Return the [X, Y] coordinate for the center point of the cell that contains the specified text.  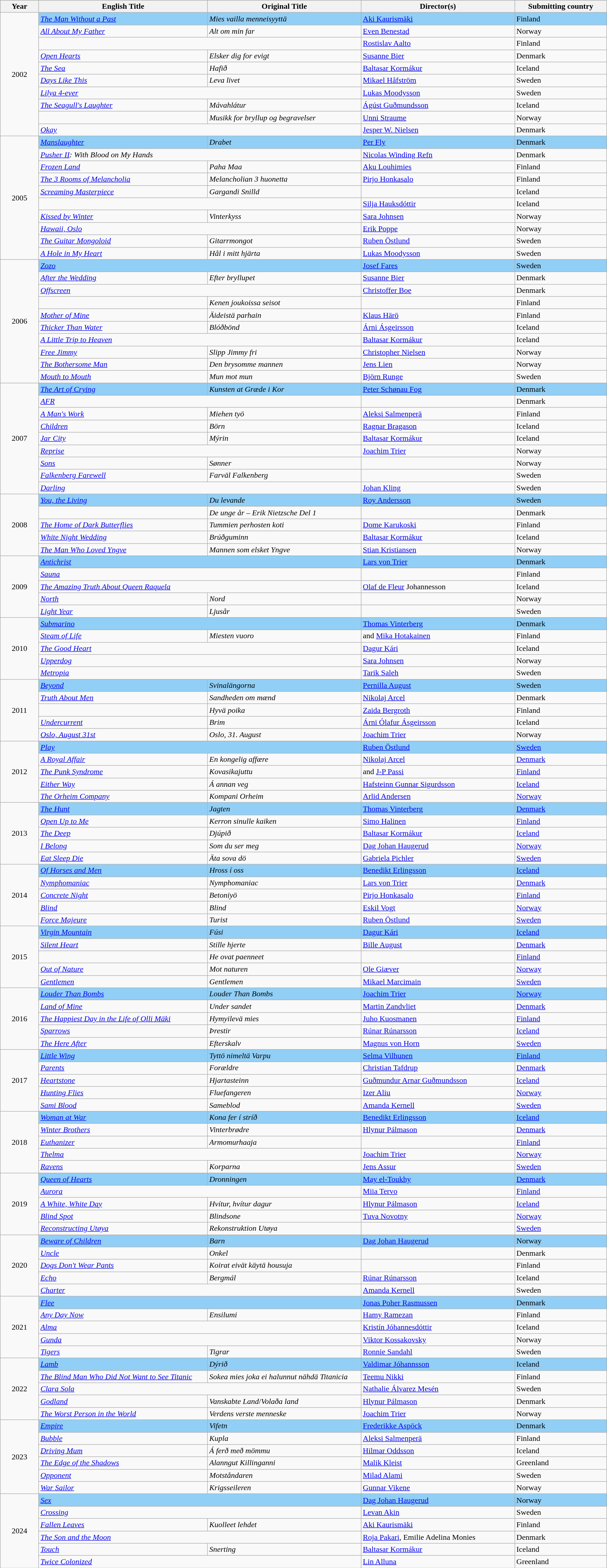
Lamb [123, 1364]
Jonas Poher Rasmussen [438, 1302]
2012 [19, 772]
Vanskabte Land/Volaða land [284, 1401]
Hafið [284, 68]
Leva livet [284, 80]
Snerting [284, 1550]
A White, White Day [123, 1204]
Sandheden om mænd [284, 698]
Sokea mies joka ei halunnut nähdä Titanicia [284, 1377]
Hvítur, hvítur dagur [284, 1204]
Hawaii, Oslo [200, 229]
After the Wedding [123, 278]
Darling [200, 488]
Godland [123, 1401]
Concrete Night [123, 895]
Director(s) [438, 6]
Musikk for bryllup og begravelser [284, 117]
De unge år – Erik Nietzsche Del 1 [284, 512]
Fúsi [284, 932]
Malik Kleist [438, 1463]
Erik Poppe [438, 229]
2008 [19, 525]
Kenen joukoissa seisot [284, 303]
Jens Assur [438, 1167]
Kovasikajuttu [284, 772]
Tummien perhosten koti [284, 525]
Hafsteinn Gunnar Sigurdsson [438, 784]
English Title [123, 6]
and Mika Hotakainen [438, 636]
Kissed by Winter [123, 216]
Echo [123, 1278]
Little Wing [123, 1056]
The Home of Dark Butterflies [123, 525]
Bergmál [284, 1278]
Svinalängorna [284, 685]
Sønner [284, 463]
Ljusår [284, 611]
Mot naturen [284, 969]
Play [200, 747]
The Guitar Mongoloid [123, 241]
Kristín Jóhannesdóttir [438, 1327]
Blindsone [284, 1216]
Year [19, 6]
Steam of Life [123, 636]
Uncle [123, 1253]
2019 [19, 1204]
Sameblod [284, 1105]
Farväl Falkenberg [284, 475]
Viktor Kossakovsky [438, 1340]
Selma Vilhunen [438, 1056]
Miia Tervo [438, 1191]
Izer Aliu [438, 1093]
Heartstone [123, 1080]
Slipp Jimmy fri [284, 352]
Virgin Mountain [123, 932]
Gunnar Vikene [438, 1488]
Zozo [200, 266]
Queen of Hearts [123, 1179]
Mýrin [284, 438]
2015 [19, 957]
Manslaughter [123, 142]
Du levande [284, 500]
The Worst Person in the World [123, 1414]
Fallen Leaves [123, 1525]
Betoniyö [284, 895]
The Sea [123, 68]
Tigrar [284, 1352]
The Blind Man Who Did Not Want to See Titanic [123, 1377]
Touch [123, 1550]
Crossing [200, 1512]
Olaf de Fleur Johannesson [438, 587]
Dýrið [284, 1364]
Efter bryllupet [284, 278]
2023 [19, 1457]
Of Horses and Men [123, 870]
The Amazing Truth About Queen Raquela [200, 587]
Vinterbrødre [284, 1130]
Nicolas Winding Refn [438, 155]
The Man Without a Past [123, 19]
Vinterkyss [284, 216]
2010 [19, 648]
Teemu Nikki [438, 1377]
Brúðguminn [284, 537]
May el-Toukhy [438, 1179]
The Here After [123, 1043]
Peter Schønau Fog [438, 389]
2018 [19, 1142]
2020 [19, 1265]
Jens Lien [438, 365]
Sami Blood [123, 1105]
2009 [19, 587]
Alma [200, 1327]
Charter [200, 1290]
2016 [19, 1019]
Christian Tafdrup [438, 1068]
Dronningen [284, 1179]
Days Like This [123, 80]
Unni Straume [438, 117]
Ronnie Sandahl [438, 1352]
Zaida Bergroth [438, 710]
Guðmundur Arnar Guðmundsson [438, 1080]
Gitarrmongot [284, 241]
The Edge of the Shadows [123, 1463]
Original Title [284, 6]
I Belong [123, 846]
Kerron sinulle kaiken [284, 821]
Kompani Orheim [284, 796]
Kona fer í stríð [284, 1117]
Paha Maa [284, 167]
A Royal Affair [123, 760]
Mun mot mun [284, 377]
Per Fly [438, 142]
Even Benestad [438, 31]
Aku Louhimies [438, 167]
Screaming Masterpiece [123, 192]
Offscreen [200, 290]
Lin Alluna [438, 1562]
Tuva Novotny [438, 1216]
Dogs Don't Wear Pants [123, 1265]
2002 [19, 75]
A Man's Work [123, 414]
Opponent [123, 1475]
Oslo, August 31st [123, 735]
Open Up to Me [123, 821]
Stille hjerte [284, 945]
Ragnar Bragason [438, 426]
Silent Heart [123, 945]
Á annan veg [284, 784]
2007 [19, 438]
Children [123, 426]
Miehen työ [284, 414]
Valdimar Jóhannsson [438, 1364]
Light Year [123, 611]
Klaus Härö [438, 315]
AFR [200, 401]
Simo Halinen [438, 821]
Parents [123, 1068]
Hjartasteinn [284, 1080]
Árni Ásgeirsson [438, 327]
Force Majeure [123, 920]
Elsker dig for evigt [284, 56]
Blind Spot [123, 1216]
Sauna [200, 574]
You, the Living [123, 500]
The 3 Rooms of Melancholia [123, 179]
Mikael Marcimain [438, 982]
Stian Kristiansen [438, 550]
Verdens verste menneske [284, 1414]
The Hunt [123, 809]
Efterskalv [284, 1043]
Open Hearts [123, 56]
Rekonstruktion Utøya [284, 1228]
Tyttö nimeltä Varpu [284, 1056]
Hymyilevä mies [284, 1019]
Oslo, 31. August [284, 735]
Okay [200, 130]
Nathalie Álvarez Mesén [438, 1389]
Jar City [123, 438]
Korparna [284, 1167]
Either Way [123, 784]
Antichrist [200, 562]
The Seagull's Laughter [123, 105]
Djúpið [284, 833]
Barn [284, 1241]
and J-P Passi [438, 772]
Silja Hauksdóttir [438, 204]
Nord [284, 599]
Mies vailla menneisyyttä [284, 19]
Driving Mum [123, 1451]
Juho Kuosmanen [438, 1019]
Flee [200, 1302]
The Son and the Moon [200, 1537]
Tigers [123, 1352]
Jagten [284, 809]
Metropia [200, 673]
Gargandi Snilld [284, 192]
Truth About Men [123, 698]
Upperdog [200, 661]
Forældre [284, 1068]
Christopher Nielsen [438, 352]
Koirat eivät käytä housuja [284, 1265]
Dome Karukoski [438, 525]
Börn [284, 426]
Pernilla August [438, 685]
White Night Wedding [123, 537]
Alt om min far [284, 31]
2017 [19, 1080]
Christoffer Boe [438, 290]
The Art of Crying [123, 389]
Hål i mitt hjärta [284, 253]
2005 [19, 198]
Mávahlátur [284, 105]
War Sailor [123, 1488]
The Orheim Company [123, 796]
Brim [284, 722]
Aurora [200, 1191]
Jesper W. Nielsen [438, 130]
Hamy Ramezan [438, 1315]
2013 [19, 833]
Tarik Saleh [438, 673]
Alanngut Killinganni [284, 1463]
Winter Brothers [123, 1130]
Beware of Children [123, 1241]
Under sandet [284, 1006]
Hyvä poika [284, 710]
En kongelig affære [284, 760]
Beyond [123, 685]
Falkenberg Farewell [123, 475]
Sons [123, 463]
Land of Mine [123, 1006]
Mouth to Mouth [123, 377]
Any Day Now [123, 1315]
Kunsten at Græde i Kor [284, 389]
The Man Who Loved Yngve [123, 550]
The Happiest Day in the Life of Olli Mäki [123, 1019]
Ravens [123, 1167]
Martin Zandvliet [438, 1006]
Euthanizer [123, 1142]
Melancholian 3 huonetta [284, 179]
The Good Heart [200, 648]
Undercurrent [123, 722]
The Bothersome Man [123, 365]
Drabet [284, 142]
Turist [284, 920]
Árni Ólafur Ásgeirsson [438, 722]
Magnus von Horn [438, 1043]
Milad Alami [438, 1475]
A Hole in My Heart [123, 253]
Frozen Land [123, 167]
Empire [123, 1426]
2011 [19, 710]
Pusher II: With Blood on My Hands [200, 155]
Hilmar Oddsson [438, 1451]
2021 [19, 1327]
2022 [19, 1389]
Hross í oss [284, 870]
Thicker Than Water [123, 327]
Kupla [284, 1438]
Hunting Flies [123, 1093]
All About My Father [123, 31]
Þrestir [284, 1031]
Mikael Håfström [438, 80]
Johan Kling [438, 488]
Gabriela Pichler [438, 858]
North [123, 599]
Thelma [200, 1155]
Den brysomme mannen [284, 365]
Reprise [200, 451]
2014 [19, 895]
Roja Pakari, Emilie Adelina Monies [438, 1537]
Mannen som elsket Yngve [284, 550]
Gunda [200, 1340]
Lilya 4-ever [200, 93]
Björn Runge [438, 377]
Clara Sola [200, 1389]
Rostislav Aalto [438, 43]
Out of Nature [123, 969]
Äideistä parhain [284, 315]
The Punk Syndrome [123, 772]
Bubble [123, 1438]
Twice Colonized [200, 1562]
Äta sova dö [284, 858]
Woman at War [123, 1117]
The Deep [123, 833]
Blóðbönd [284, 327]
Bille August [438, 945]
Kuolleet lehdet [284, 1525]
Som du ser meg [284, 846]
A Little Trip to Heaven [200, 340]
Reconstructing Utøya [123, 1228]
Free Jimmy [123, 352]
Sex [200, 1500]
Submitting country [561, 6]
Ágúst Guðmundsson [438, 105]
Á ferð með mömmu [284, 1451]
Armomurhaaja [284, 1142]
Frederikke Aspöck [438, 1426]
Vifetn [284, 1426]
Motståndaren [284, 1475]
Miesten vuoro [284, 636]
He ovat paenneet [284, 957]
Mother of Mine [123, 315]
Ole Giæver [438, 969]
Krigsseileren [284, 1488]
Roy Andersson [438, 500]
Fluefangeren [284, 1093]
Onkel [284, 1253]
Arlid Andersen [438, 796]
Josef Fares [438, 266]
Levan Akin [438, 1512]
Eat Sleep Die [123, 858]
2006 [19, 321]
Ensilumi [284, 1315]
Submarino [200, 624]
Sparrows [123, 1031]
Eskil Vogt [438, 907]
2024 [19, 1531]
